Output the [X, Y] coordinate of the center of the cell containing the given text.  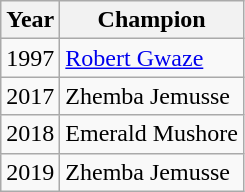
Emerald Mushore [152, 134]
Year [30, 20]
2017 [30, 96]
2019 [30, 172]
2018 [30, 134]
Robert Gwaze [152, 58]
Champion [152, 20]
1997 [30, 58]
